Pinpoint the cell where the given text exists, returning its (X, Y) midpoint coordinate. 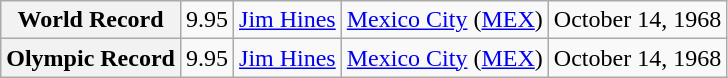
Olympic Record (91, 58)
World Record (91, 20)
